Return the [x, y] coordinate for the center point of the cell that contains the specified text.  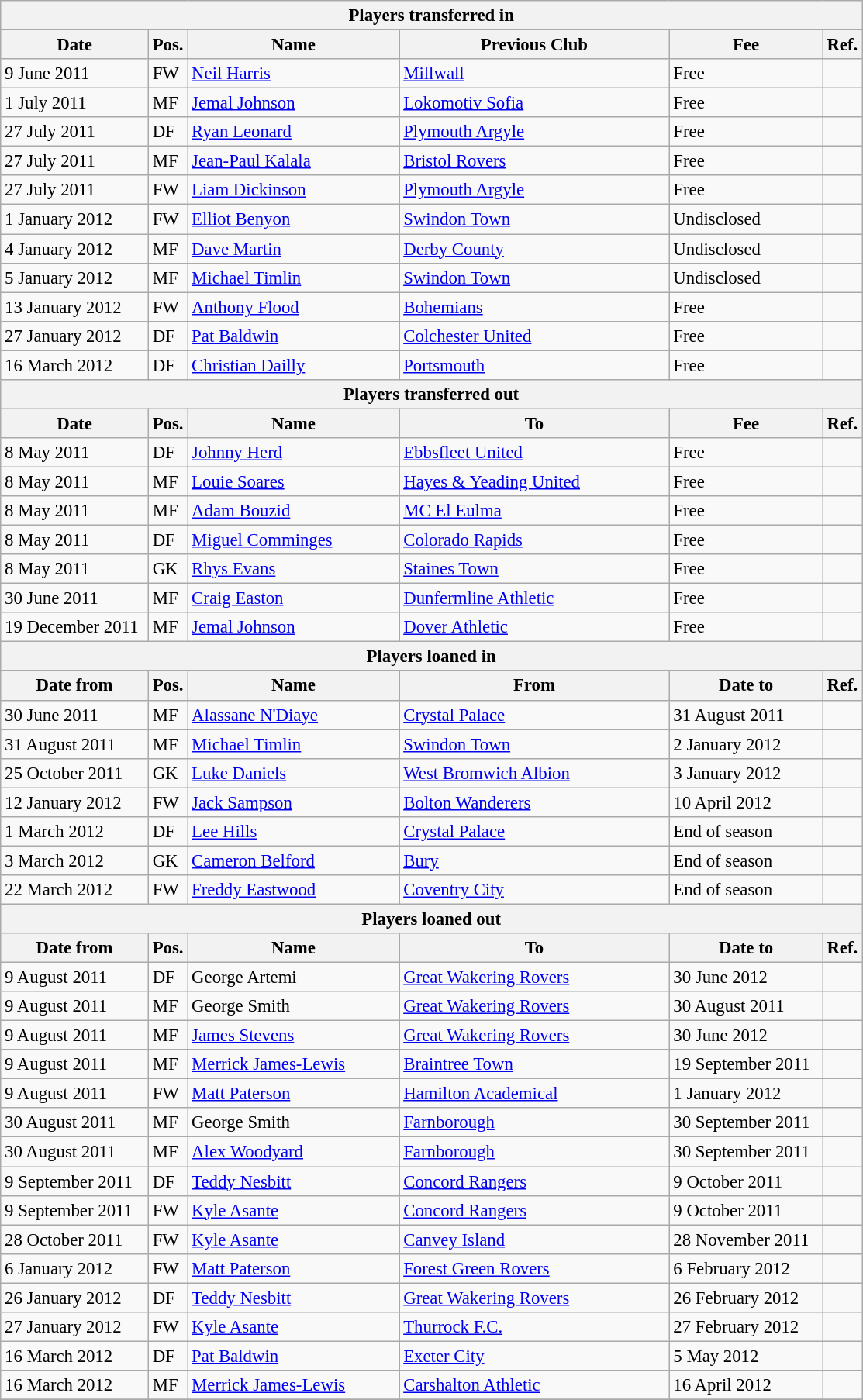
Exeter City [534, 1356]
3 March 2012 [74, 860]
George Artemi [293, 978]
MC El Eulma [534, 511]
Miguel Comminges [293, 540]
Coventry City [534, 890]
From [534, 686]
28 October 2011 [74, 1240]
Dover Athletic [534, 627]
6 February 2012 [746, 1268]
Hamilton Academical [534, 1094]
Players transferred out [431, 395]
Craig Easton [293, 598]
Cameron Belford [293, 860]
Elliot Benyon [293, 219]
Portsmouth [534, 365]
Neil Harris [293, 74]
22 March 2012 [74, 890]
Liam Dickinson [293, 190]
Colorado Rapids [534, 540]
Dunfermline Athletic [534, 598]
Braintree Town [534, 1064]
12 January 2012 [74, 802]
16 April 2012 [746, 1385]
Colchester United [534, 336]
19 December 2011 [74, 627]
26 February 2012 [746, 1298]
1 July 2011 [74, 103]
Previous Club [534, 45]
27 February 2012 [746, 1327]
Rhys Evans [293, 569]
Bury [534, 860]
9 June 2011 [74, 74]
Christian Dailly [293, 365]
6 January 2012 [74, 1268]
Luke Daniels [293, 773]
26 January 2012 [74, 1298]
Ryan Leonard [293, 132]
Anthony Flood [293, 307]
Hayes & Yeading United [534, 481]
Bristol Rovers [534, 161]
Lee Hills [293, 832]
Carshalton Athletic [534, 1385]
West Bromwich Albion [534, 773]
Derby County [534, 249]
10 April 2012 [746, 802]
Ebbsfleet United [534, 453]
Staines Town [534, 569]
Johnny Herd [293, 453]
Jean-Paul Kalala [293, 161]
3 January 2012 [746, 773]
Forest Green Rovers [534, 1268]
Jack Sampson [293, 802]
Alex Woodyard [293, 1152]
Bolton Wanderers [534, 802]
2 January 2012 [746, 744]
28 November 2011 [746, 1240]
25 October 2011 [74, 773]
Players loaned out [431, 919]
5 January 2012 [74, 278]
Lokomotiv Sofia [534, 103]
1 March 2012 [74, 832]
Players loaned in [431, 657]
Louie Soares [293, 481]
Players transferred in [431, 16]
Thurrock F.C. [534, 1327]
Millwall [534, 74]
5 May 2012 [746, 1356]
4 January 2012 [74, 249]
Alassane N'Diaye [293, 715]
Freddy Eastwood [293, 890]
James Stevens [293, 1036]
Canvey Island [534, 1240]
Adam Bouzid [293, 511]
Dave Martin [293, 249]
19 September 2011 [746, 1064]
13 January 2012 [74, 307]
Bohemians [534, 307]
